Provide the (x, y) coordinate of the cell's center where the given text is located.  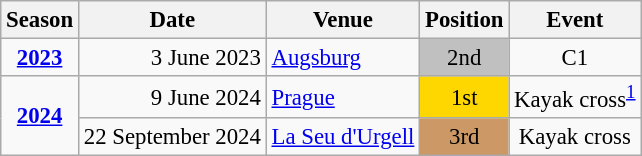
Position (464, 20)
Season (40, 20)
2nd (464, 58)
2024 (40, 116)
3rd (464, 137)
2023 (40, 58)
La Seu d'Urgell (342, 137)
1st (464, 97)
Date (172, 20)
Event (575, 20)
Prague (342, 97)
Kayak cross (575, 137)
Venue (342, 20)
9 June 2024 (172, 97)
3 June 2023 (172, 58)
Augsburg (342, 58)
Kayak cross1 (575, 97)
22 September 2024 (172, 137)
C1 (575, 58)
